For the text-containing cell, return its midpoint in (x, y) coordinate format. 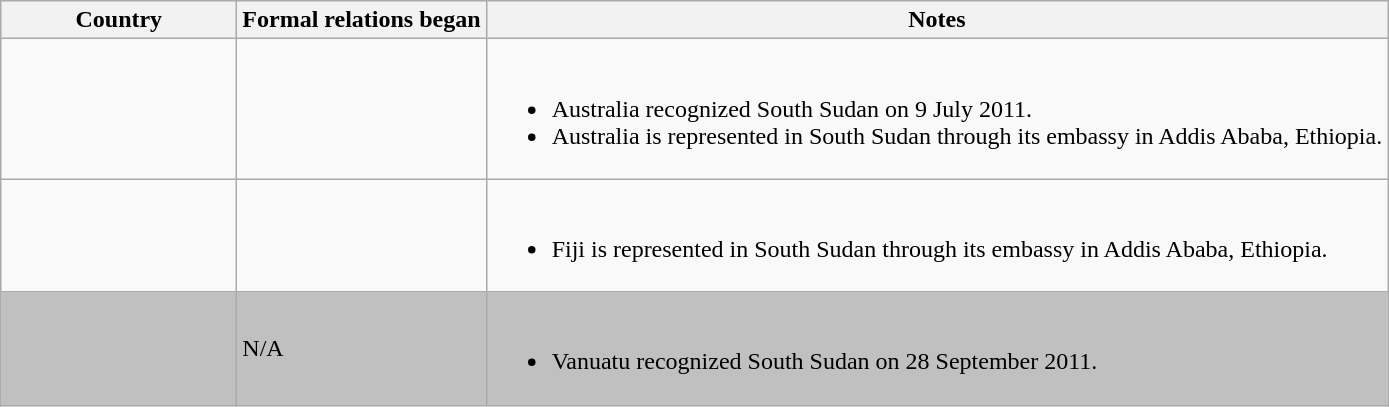
Notes (937, 20)
N/A (362, 348)
Vanuatu recognized South Sudan on 28 September 2011. (937, 348)
Country (119, 20)
Fiji is represented in South Sudan through its embassy in Addis Ababa, Ethiopia. (937, 236)
Formal relations began (362, 20)
Australia recognized South Sudan on 9 July 2011.Australia is represented in South Sudan through its embassy in Addis Ababa, Ethiopia. (937, 109)
